Search for the cell housing the specified text and yield its [X, Y] center coordinate. 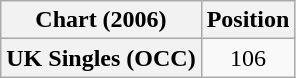
UK Singles (OCC) [101, 58]
Chart (2006) [101, 20]
Position [248, 20]
106 [248, 58]
